Search for the cell housing the specified text and yield its [x, y] center coordinate. 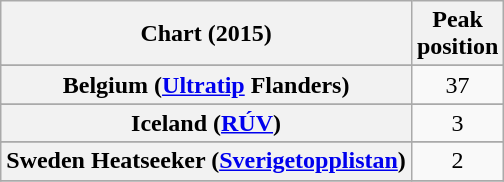
Chart (2015) [206, 34]
Sweden Heatseeker (Sverigetopplistan) [206, 161]
Belgium (Ultratip Flanders) [206, 85]
Iceland (RÚV) [206, 123]
37 [457, 85]
2 [457, 161]
Peakposition [457, 34]
3 [457, 123]
